Pinpoint the cell where the given text exists, returning its (X, Y) midpoint coordinate. 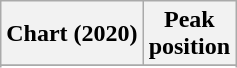
Chart (2020) (72, 34)
Peak position (189, 34)
